From the cell containing the given text, extract its center point as [X, Y] coordinate. 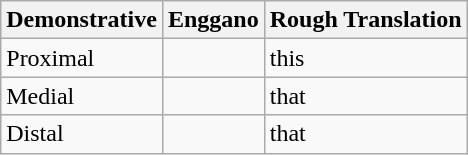
Distal [82, 134]
this [366, 58]
Demonstrative [82, 20]
Enggano [213, 20]
Rough Translation [366, 20]
Medial [82, 96]
Proximal [82, 58]
